Scan for the cell matching the given text and deliver its (X, Y) coordinate at center. 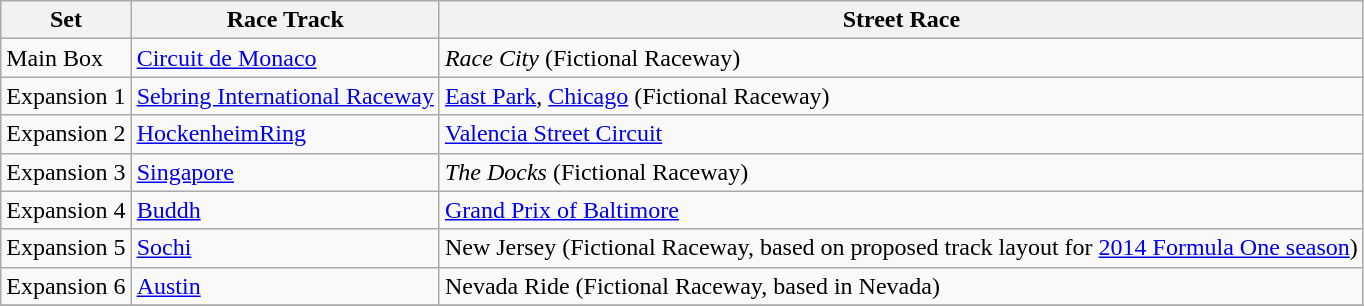
Expansion 3 (66, 172)
Expansion 6 (66, 286)
Expansion 1 (66, 96)
The Docks (Fictional Raceway) (901, 172)
Race Track (285, 20)
Nevada Ride (Fictional Raceway, based in Nevada) (901, 286)
East Park, Chicago (Fictional Raceway) (901, 96)
Street Race (901, 20)
Set (66, 20)
Main Box (66, 58)
Valencia Street Circuit (901, 134)
Expansion 5 (66, 248)
Singapore (285, 172)
Circuit de Monaco (285, 58)
Grand Prix of Baltimore (901, 210)
Race City (Fictional Raceway) (901, 58)
Expansion 2 (66, 134)
Expansion 4 (66, 210)
Austin (285, 286)
Buddh (285, 210)
Sebring International Raceway (285, 96)
Sochi (285, 248)
New Jersey (Fictional Raceway, based on proposed track layout for 2014 Formula One season) (901, 248)
HockenheimRing (285, 134)
